Search for the cell housing the specified text and yield its [X, Y] center coordinate. 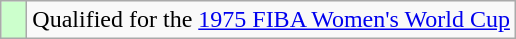
Qualified for the 1975 FIBA Women's World Cup [272, 20]
